Locate the cell with the specified text and output its (x, y) center coordinate. 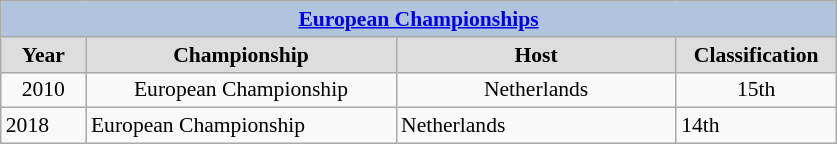
2010 (44, 90)
Year (44, 55)
European Championships (419, 19)
Championship (241, 55)
Classification (756, 55)
15th (756, 90)
Host (536, 55)
2018 (44, 126)
14th (756, 126)
